Return the [X, Y] coordinate for the center point of the cell that contains the specified text.  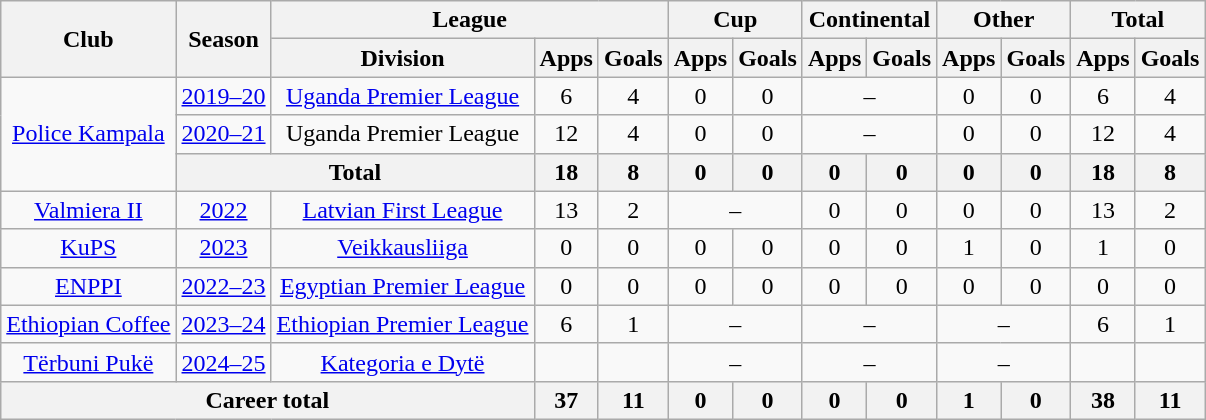
Valmiera II [88, 210]
Egyptian Premier League [402, 286]
Ethiopian Premier League [402, 324]
Division [402, 58]
ENPPI [88, 286]
League [470, 20]
2022 [224, 210]
2024–25 [224, 362]
Club [88, 39]
2020–21 [224, 134]
Continental [869, 20]
Career total [268, 400]
2023 [224, 248]
KuPS [88, 248]
Police Kampala [88, 134]
2022–23 [224, 286]
2023–24 [224, 324]
Veikkausliiga [402, 248]
Latvian First League [402, 210]
Ethiopian Coffee [88, 324]
Cup [735, 20]
37 [566, 400]
2019–20 [224, 96]
Other [1004, 20]
Season [224, 39]
Tërbuni Pukë [88, 362]
Kategoria e Dytë [402, 362]
38 [1103, 400]
